Locate the cell with the specified text and output its (x, y) center coordinate. 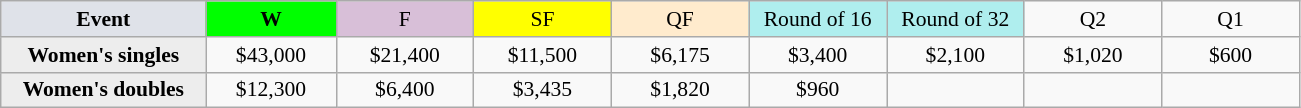
$6,400 (405, 90)
F (405, 19)
Event (104, 19)
SF (543, 19)
$43,000 (271, 55)
QF (680, 19)
W (271, 19)
$12,300 (271, 90)
$21,400 (405, 55)
Round of 32 (955, 19)
$2,100 (955, 55)
Women's doubles (104, 90)
Round of 16 (818, 19)
$6,175 (680, 55)
$600 (1231, 55)
$3,435 (543, 90)
Q2 (1093, 19)
Women's singles (104, 55)
$11,500 (543, 55)
$3,400 (818, 55)
$1,820 (680, 90)
Q1 (1231, 19)
$1,020 (1093, 55)
$960 (818, 90)
